Capture the cell that displays the provided text and extract its (X, Y) central coordinate. 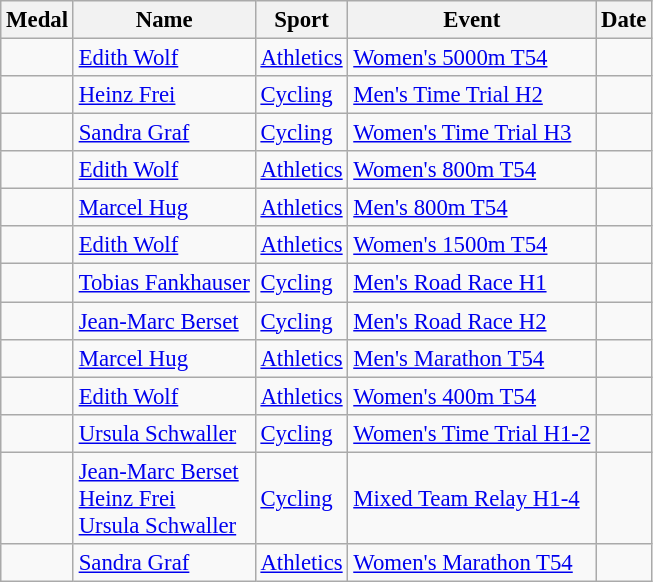
Men's Marathon T54 (472, 358)
Sport (302, 20)
Jean-Marc Berset (164, 321)
Date (624, 20)
Ursula Schwaller (164, 433)
Tobias Fankhauser (164, 283)
Event (472, 20)
Heinz Frei (164, 95)
Jean-Marc BersetHeinz FreiUrsula Schwaller (164, 498)
Women's Marathon T54 (472, 563)
Women's Time Trial H3 (472, 133)
Women's 400m T54 (472, 396)
Women's 5000m T54 (472, 58)
Men's Time Trial H2 (472, 95)
Women's Time Trial H1-2 (472, 433)
Medal (38, 20)
Men's 800m T54 (472, 208)
Men's Road Race H1 (472, 283)
Women's 800m T54 (472, 170)
Mixed Team Relay H1-4 (472, 498)
Men's Road Race H2 (472, 321)
Women's 1500m T54 (472, 245)
Name (164, 20)
